Return the (X, Y) coordinate for the center point of the cell that contains the specified text.  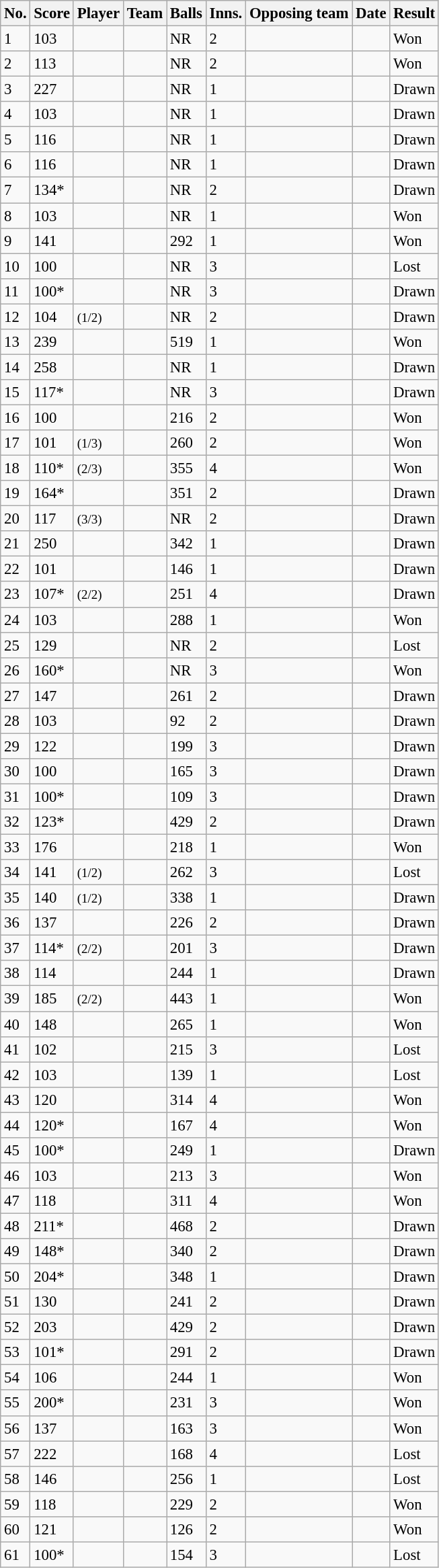
130 (52, 1302)
168 (187, 1454)
17 (15, 443)
Result (414, 13)
29 (15, 746)
113 (52, 64)
218 (187, 848)
No. (15, 13)
185 (52, 999)
104 (52, 317)
33 (15, 848)
222 (52, 1454)
139 (187, 1075)
42 (15, 1075)
167 (187, 1125)
35 (15, 898)
338 (187, 898)
28 (15, 721)
Team (145, 13)
101* (52, 1352)
57 (15, 1454)
201 (187, 948)
121 (52, 1530)
20 (15, 519)
126 (187, 1530)
117* (52, 393)
148 (52, 1024)
114 (52, 974)
15 (15, 393)
43 (15, 1100)
30 (15, 772)
134* (52, 190)
5 (15, 140)
44 (15, 1125)
443 (187, 999)
239 (52, 342)
229 (187, 1504)
18 (15, 468)
16 (15, 417)
41 (15, 1049)
215 (187, 1049)
47 (15, 1201)
147 (52, 696)
Inns. (226, 13)
249 (187, 1151)
109 (187, 796)
Player (98, 13)
140 (52, 898)
11 (15, 291)
211* (52, 1226)
50 (15, 1277)
107* (52, 595)
23 (15, 595)
260 (187, 443)
148* (52, 1251)
261 (187, 696)
25 (15, 645)
199 (187, 746)
351 (187, 493)
(1/3) (98, 443)
24 (15, 620)
45 (15, 1151)
129 (52, 645)
34 (15, 872)
216 (187, 417)
200* (52, 1403)
55 (15, 1403)
14 (15, 367)
22 (15, 569)
256 (187, 1479)
165 (187, 772)
92 (187, 721)
291 (187, 1352)
(2/3) (98, 468)
265 (187, 1024)
9 (15, 241)
262 (187, 872)
Balls (187, 13)
314 (187, 1100)
123* (52, 822)
21 (15, 544)
31 (15, 796)
213 (187, 1175)
54 (15, 1378)
37 (15, 948)
49 (15, 1251)
61 (15, 1555)
13 (15, 342)
48 (15, 1226)
250 (52, 544)
52 (15, 1327)
106 (52, 1378)
8 (15, 216)
519 (187, 342)
6 (15, 165)
19 (15, 493)
(3/3) (98, 519)
226 (187, 923)
251 (187, 595)
38 (15, 974)
258 (52, 367)
Date (371, 13)
160* (52, 670)
120* (52, 1125)
40 (15, 1024)
7 (15, 190)
36 (15, 923)
110* (52, 468)
342 (187, 544)
241 (187, 1302)
60 (15, 1530)
292 (187, 241)
12 (15, 317)
288 (187, 620)
227 (52, 89)
59 (15, 1504)
164* (52, 493)
203 (52, 1327)
102 (52, 1049)
56 (15, 1428)
117 (52, 519)
51 (15, 1302)
27 (15, 696)
311 (187, 1201)
53 (15, 1352)
468 (187, 1226)
39 (15, 999)
231 (187, 1403)
120 (52, 1100)
114* (52, 948)
340 (187, 1251)
Opposing team (299, 13)
355 (187, 468)
154 (187, 1555)
163 (187, 1428)
348 (187, 1277)
Score (52, 13)
10 (15, 266)
176 (52, 848)
122 (52, 746)
204* (52, 1277)
32 (15, 822)
26 (15, 670)
58 (15, 1479)
46 (15, 1175)
